Pinpoint the cell where the given text exists, returning its (X, Y) midpoint coordinate. 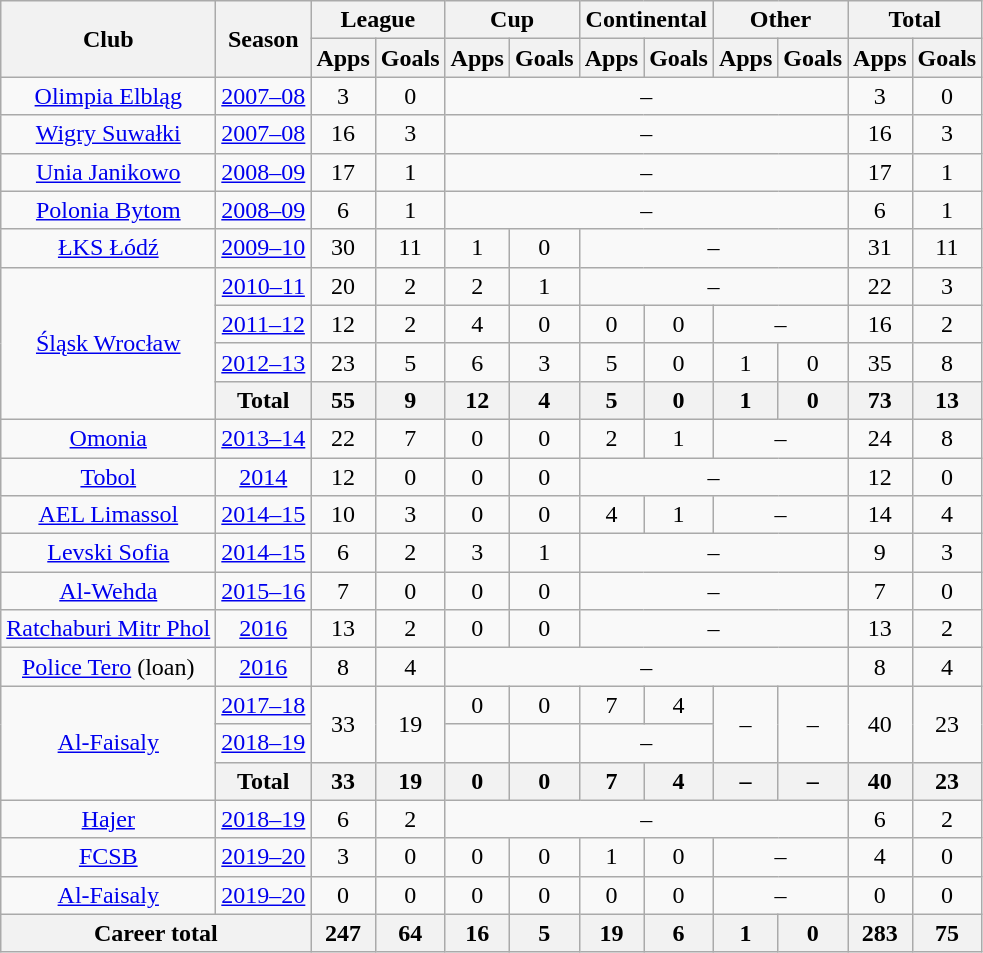
Śląsk Wrocław (108, 343)
Cup (512, 20)
Season (264, 39)
14 (880, 515)
10 (343, 515)
Unia Janikowo (108, 172)
Hajer (108, 819)
283 (880, 933)
31 (880, 248)
Ratchaburi Mitr Phol (108, 629)
64 (410, 933)
Olimpia Elbląg (108, 96)
2017–18 (264, 705)
35 (880, 362)
247 (343, 933)
FCSB (108, 857)
Continental (646, 20)
30 (343, 248)
Career total (156, 933)
2015–16 (264, 591)
Police Tero (loan) (108, 667)
League (378, 20)
ŁKS Łódź (108, 248)
Omonia (108, 438)
Polonia Bytom (108, 210)
24 (880, 438)
AEL Limassol (108, 515)
Wigry Suwałki (108, 134)
2012–13 (264, 362)
2014 (264, 477)
20 (343, 286)
2010–11 (264, 286)
2009–10 (264, 248)
Other (780, 20)
55 (343, 400)
Club (108, 39)
Al-Wehda (108, 591)
75 (947, 933)
Levski Sofia (108, 553)
73 (880, 400)
2013–14 (264, 438)
2011–12 (264, 324)
Tobol (108, 477)
